Detect which cell encompasses the target text, then output its [X, Y] center coordinate. 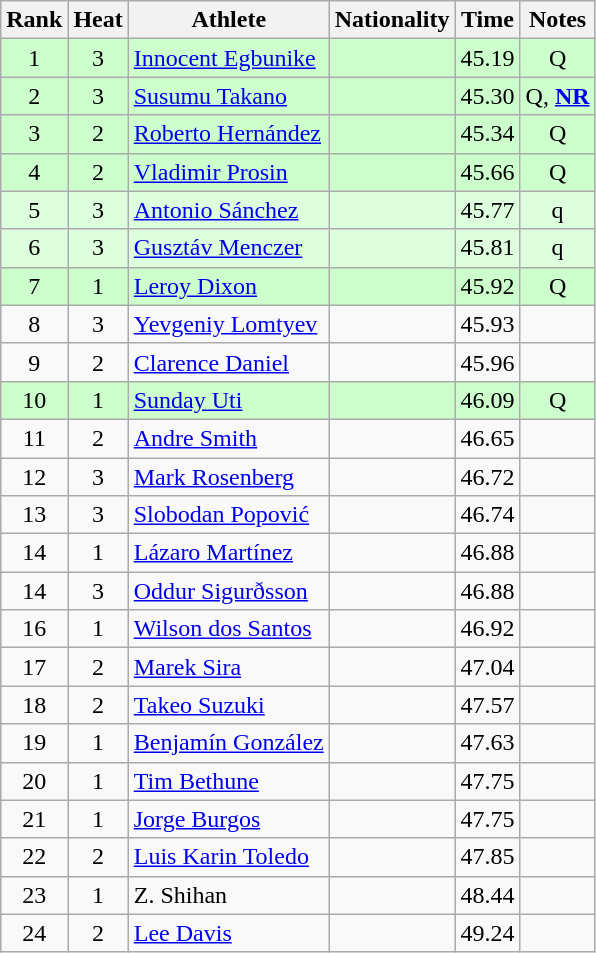
21 [34, 819]
7 [34, 286]
Mark Rosenberg [228, 477]
Vladimir Prosin [228, 172]
20 [34, 781]
Heat [98, 20]
Innocent Egbunike [228, 58]
Notes [558, 20]
Rank [34, 20]
Sunday Uti [228, 400]
46.09 [488, 400]
45.66 [488, 172]
Lee Davis [228, 933]
Wilson dos Santos [228, 629]
47.57 [488, 705]
46.72 [488, 477]
46.65 [488, 438]
Andre Smith [228, 438]
12 [34, 477]
Nationality [392, 20]
Oddur Sigurðsson [228, 591]
13 [34, 515]
22 [34, 857]
46.74 [488, 515]
4 [34, 172]
Jorge Burgos [228, 819]
45.92 [488, 286]
Gusztáv Menczer [228, 248]
49.24 [488, 933]
Leroy Dixon [228, 286]
5 [34, 210]
9 [34, 362]
45.96 [488, 362]
45.34 [488, 134]
46.92 [488, 629]
45.19 [488, 58]
6 [34, 248]
45.81 [488, 248]
Lázaro Martínez [228, 553]
45.93 [488, 324]
Tim Bethune [228, 781]
Time [488, 20]
Q, NR [558, 96]
Clarence Daniel [228, 362]
8 [34, 324]
19 [34, 743]
11 [34, 438]
47.63 [488, 743]
17 [34, 667]
45.30 [488, 96]
Takeo Suzuki [228, 705]
48.44 [488, 895]
Athlete [228, 20]
23 [34, 895]
Z. Shihan [228, 895]
16 [34, 629]
Yevgeniy Lomtyev [228, 324]
10 [34, 400]
45.77 [488, 210]
Slobodan Popović [228, 515]
24 [34, 933]
Roberto Hernández [228, 134]
Antonio Sánchez [228, 210]
Marek Sira [228, 667]
Benjamín González [228, 743]
18 [34, 705]
47.04 [488, 667]
47.85 [488, 857]
Susumu Takano [228, 96]
Luis Karin Toledo [228, 857]
